Return the [x, y] coordinate for the center point of the cell that contains the specified text.  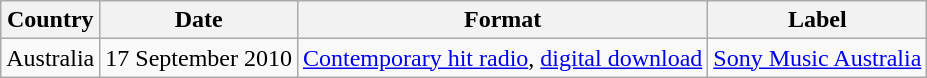
Contemporary hit radio, digital download [502, 58]
Date [199, 20]
Format [502, 20]
Country [50, 20]
Australia [50, 58]
17 September 2010 [199, 58]
Sony Music Australia [818, 58]
Label [818, 20]
